Provide the (x, y) coordinate of the cell's center where the given text is located.  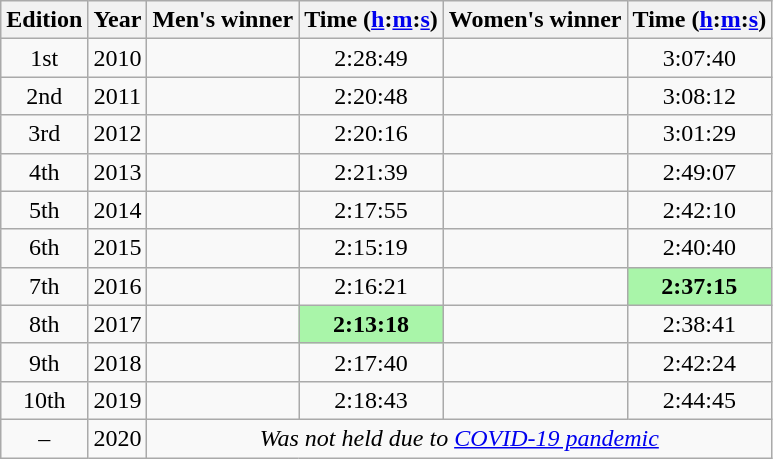
2015 (118, 248)
Edition (44, 20)
Was not held due to COVID-19 pandemic (460, 438)
2018 (118, 362)
2:16:21 (372, 286)
8th (44, 324)
5th (44, 210)
2:37:15 (700, 286)
2:40:40 (700, 248)
2:28:49 (372, 58)
2:21:39 (372, 172)
7th (44, 286)
3rd (44, 134)
2:13:18 (372, 324)
2:44:45 (700, 400)
4th (44, 172)
2016 (118, 286)
2:49:07 (700, 172)
2010 (118, 58)
2020 (118, 438)
2:42:24 (700, 362)
2017 (118, 324)
2013 (118, 172)
6th (44, 248)
10th (44, 400)
2011 (118, 96)
2:17:40 (372, 362)
Year (118, 20)
2:18:43 (372, 400)
9th (44, 362)
1st (44, 58)
3:07:40 (700, 58)
2012 (118, 134)
2019 (118, 400)
3:01:29 (700, 134)
2:20:16 (372, 134)
2:42:10 (700, 210)
Men's winner (223, 20)
– (44, 438)
2:38:41 (700, 324)
Women's winner (535, 20)
2:15:19 (372, 248)
2014 (118, 210)
2:17:55 (372, 210)
2:20:48 (372, 96)
2nd (44, 96)
3:08:12 (700, 96)
